Determine the (x, y) coordinate at the center of the cell enclosing the given text.  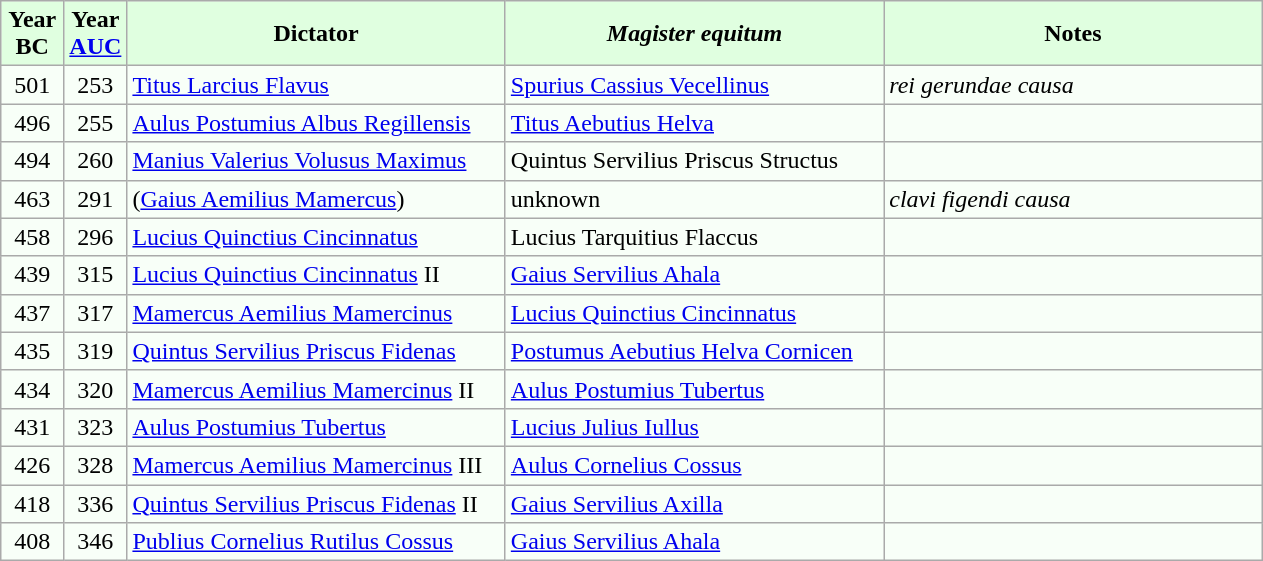
Manius Valerius Volusus Maximus (316, 161)
Lucius Julius Iullus (694, 427)
Titus Larcius Flavus (316, 85)
296 (96, 237)
Mamercus Aemilius Mamercinus II (316, 389)
437 (32, 313)
Quintus Servilius Priscus Fidenas (316, 351)
320 (96, 389)
435 (32, 351)
YearAUC (96, 34)
Gaius Servilius Axilla (694, 503)
Spurius Cassius Vecellinus (694, 85)
253 (96, 85)
Lucius Tarquitius Flaccus (694, 237)
Titus Aebutius Helva (694, 123)
Quintus Servilius Priscus Fidenas II (316, 503)
434 (32, 389)
rei gerundae causa (1073, 85)
291 (96, 199)
496 (32, 123)
346 (96, 542)
Quintus Servilius Priscus Structus (694, 161)
Postumus Aebutius Helva Cornicen (694, 351)
319 (96, 351)
Aulus Postumius Albus Regillensis (316, 123)
408 (32, 542)
YearBC (32, 34)
Mamercus Aemilius Mamercinus III (316, 465)
458 (32, 237)
unknown (694, 199)
323 (96, 427)
494 (32, 161)
255 (96, 123)
431 (32, 427)
426 (32, 465)
260 (96, 161)
Publius Cornelius Rutilus Cossus (316, 542)
clavi figendi causa (1073, 199)
Dictator (316, 34)
463 (32, 199)
317 (96, 313)
439 (32, 275)
Mamercus Aemilius Mamercinus (316, 313)
315 (96, 275)
328 (96, 465)
Aulus Cornelius Cossus (694, 465)
Magister equitum (694, 34)
(Gaius Aemilius Mamercus) (316, 199)
336 (96, 503)
Notes (1073, 34)
Lucius Quinctius Cincinnatus II (316, 275)
418 (32, 503)
501 (32, 85)
